Scan for the cell matching the given text and deliver its (x, y) coordinate at center. 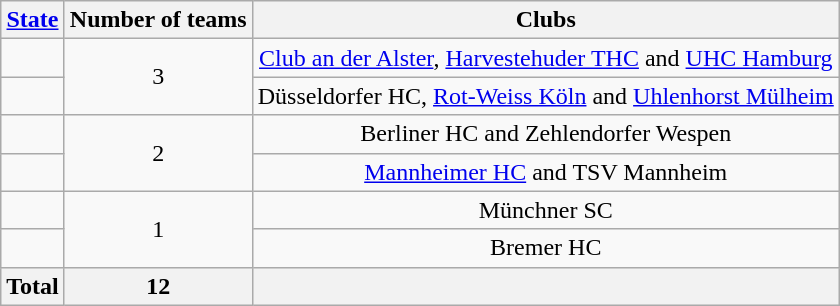
Düsseldorfer HC, Rot-Weiss Köln and Uhlenhorst Mülheim (546, 96)
Clubs (546, 20)
1 (158, 229)
Berliner HC and Zehlendorfer Wespen (546, 134)
Club an der Alster, Harvestehuder THC and UHC Hamburg (546, 58)
Number of teams (158, 20)
12 (158, 286)
2 (158, 153)
Münchner SC (546, 210)
Mannheimer HC and TSV Mannheim (546, 172)
Total (33, 286)
Bremer HC (546, 248)
State (33, 20)
3 (158, 77)
